Identify which cell holds the provided text, then report its [x, y] central coordinate. 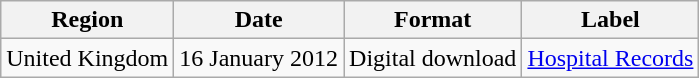
16 January 2012 [259, 58]
Digital download [433, 58]
Region [88, 20]
Date [259, 20]
United Kingdom [88, 58]
Hospital Records [610, 58]
Label [610, 20]
Format [433, 20]
